Pinpoint the cell where the given text exists, returning its (x, y) midpoint coordinate. 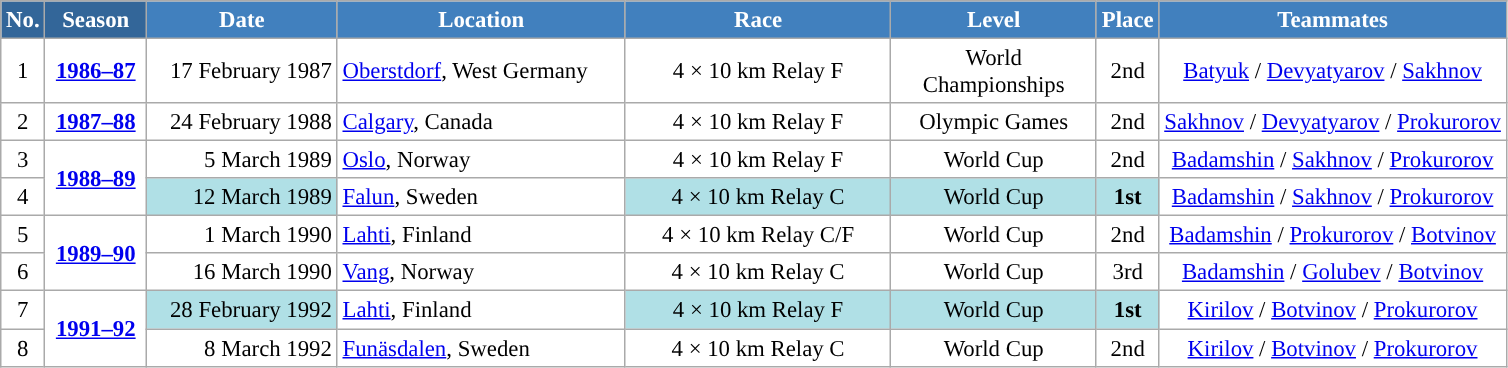
4 × 10 km Relay C/F (758, 235)
17 February 1987 (242, 72)
1986–87 (96, 72)
5 (23, 235)
Falun, Sweden (481, 197)
World Championships (994, 72)
1 (23, 72)
24 February 1988 (242, 122)
1988–89 (96, 178)
7 (23, 310)
12 March 1989 (242, 197)
8 March 1992 (242, 348)
Batyuk / Devyatyarov / Sakhnov (1332, 72)
Race (758, 20)
Season (96, 20)
8 (23, 348)
Badamshin / Prokurorov / Botvinov (1332, 235)
28 February 1992 (242, 310)
No. (23, 20)
2 (23, 122)
1989–90 (96, 254)
1 March 1990 (242, 235)
Location (481, 20)
5 March 1989 (242, 160)
Badamshin / Golubev / Botvinov (1332, 273)
Oslo, Norway (481, 160)
3 (23, 160)
Oberstdorf, West Germany (481, 72)
1991–92 (96, 328)
3rd (1127, 273)
Level (994, 20)
Date (242, 20)
Vang, Norway (481, 273)
Olympic Games (994, 122)
Funäsdalen, Sweden (481, 348)
Sakhnov / Devyatyarov / Prokurorov (1332, 122)
Calgary, Canada (481, 122)
Place (1127, 20)
4 (23, 197)
1987–88 (96, 122)
Teammates (1332, 20)
6 (23, 273)
16 March 1990 (242, 273)
